Pinpoint the cell where the given text exists, returning its [x, y] midpoint coordinate. 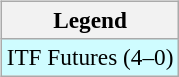
ITF Futures (4–0) [90, 57]
Legend [90, 20]
